Scan for the cell matching the given text and deliver its (x, y) coordinate at center. 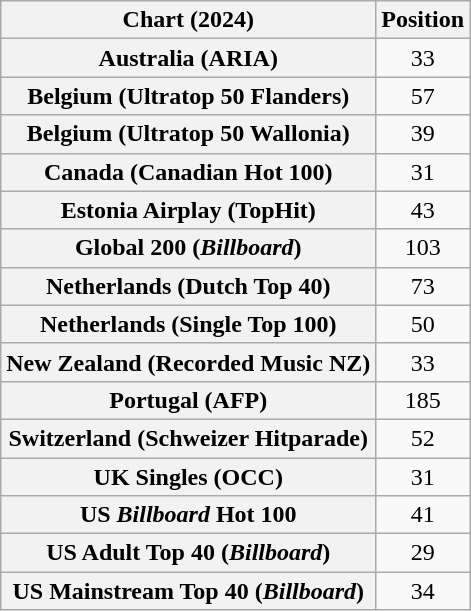
UK Singles (OCC) (188, 477)
New Zealand (Recorded Music NZ) (188, 362)
43 (423, 210)
Estonia Airplay (TopHit) (188, 210)
Netherlands (Single Top 100) (188, 324)
103 (423, 248)
Netherlands (Dutch Top 40) (188, 286)
50 (423, 324)
39 (423, 134)
US Mainstream Top 40 (Billboard) (188, 591)
Belgium (Ultratop 50 Wallonia) (188, 134)
Australia (ARIA) (188, 58)
52 (423, 438)
Canada (Canadian Hot 100) (188, 172)
34 (423, 591)
Chart (2024) (188, 20)
US Adult Top 40 (Billboard) (188, 553)
185 (423, 400)
57 (423, 96)
Global 200 (Billboard) (188, 248)
73 (423, 286)
Switzerland (Schweizer Hitparade) (188, 438)
Position (423, 20)
41 (423, 515)
Belgium (Ultratop 50 Flanders) (188, 96)
29 (423, 553)
US Billboard Hot 100 (188, 515)
Portugal (AFP) (188, 400)
